From the cell containing the given text, extract its center point as [X, Y] coordinate. 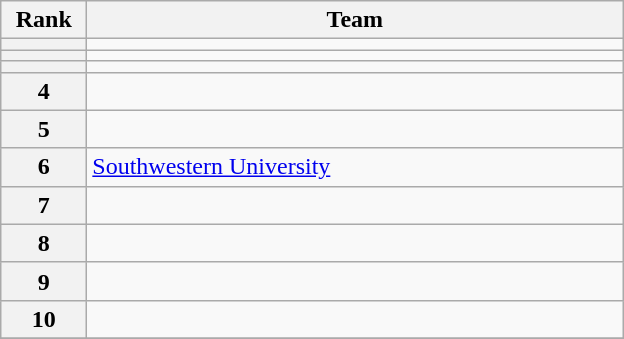
10 [44, 319]
Rank [44, 20]
8 [44, 243]
5 [44, 129]
Southwestern University [355, 167]
7 [44, 205]
4 [44, 91]
9 [44, 281]
Team [355, 20]
6 [44, 167]
